Identify which cell holds the provided text, then report its [x, y] central coordinate. 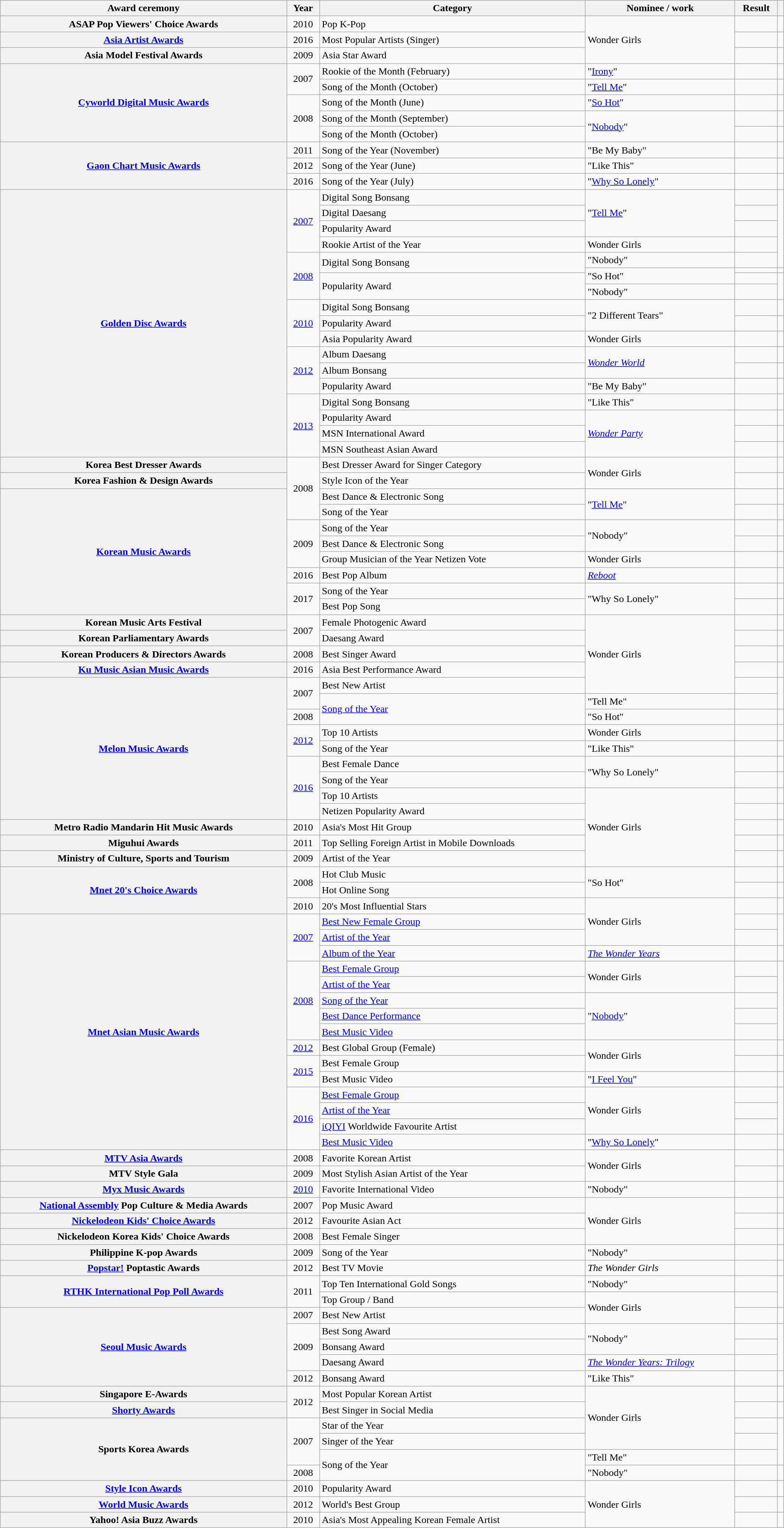
Pop Music Award [452, 1205]
"I Feel You" [660, 1079]
Korean Music Arts Festival [143, 622]
Singapore E-Awards [143, 1394]
Best Dance Performance [452, 1016]
Most Popular Korean Artist [452, 1394]
Star of the Year [452, 1425]
"Irony" [660, 71]
MTV Style Gala [143, 1173]
iQIYI Worldwide Favourite Artist [452, 1126]
MTV Asia Awards [143, 1158]
Style Icon Awards [143, 1489]
Top Group / Band [452, 1300]
Seoul Music Awards [143, 1347]
Korea Best Dresser Awards [143, 465]
Most Stylish Asian Artist of the Year [452, 1173]
Netizen Popularity Award [452, 811]
Rookie of the Month (February) [452, 71]
Wonder World [660, 362]
World Music Awards [143, 1504]
Asia Star Award [452, 55]
Result [756, 8]
Favorite Korean Artist [452, 1158]
"2 Different Tears" [660, 315]
RTHK International Pop Poll Awards [143, 1292]
Nickelodeon Korea Kids' Choice Awards [143, 1237]
Asia's Most Appealing Korean Female Artist [452, 1520]
Best Pop Song [452, 607]
Sports Korea Awards [143, 1449]
Album of the Year [452, 953]
Korean Music Awards [143, 552]
Best Female Dance [452, 764]
MSN International Award [452, 433]
MSN Southeast Asian Award [452, 449]
Favourite Asian Act [452, 1221]
Asia Model Festival Awards [143, 55]
Myx Music Awards [143, 1189]
Hot Online Song [452, 890]
Shorty Awards [143, 1410]
ASAP Pop Viewers' Choice Awards [143, 24]
Rookie Artist of the Year [452, 245]
Top Selling Foreign Artist in Mobile Downloads [452, 843]
Group Musician of the Year Netizen Vote [452, 559]
Mnet Asian Music Awards [143, 1032]
Popstar! Poptastic Awards [143, 1268]
Asia's Most Hit Group [452, 827]
Category [452, 8]
Korean Parliamentary Awards [143, 638]
Pop K-Pop [452, 24]
Philippine K-pop Awards [143, 1252]
Nominee / work [660, 8]
Song of the Year (November) [452, 150]
Favorite International Video [452, 1189]
2013 [303, 425]
Miguhui Awards [143, 843]
Nickelodeon Kids' Choice Awards [143, 1221]
Mnet 20's Choice Awards [143, 890]
Golden Disc Awards [143, 324]
20's Most Influential Stars [452, 906]
Song of the Month (June) [452, 103]
Hot Club Music [452, 874]
Best New Female Group [452, 921]
Melon Music Awards [143, 748]
Song of the Year (July) [452, 181]
Wonder Party [660, 433]
Best Dresser Award for Singer Category [452, 465]
The Wonder Girls [660, 1268]
The Wonder Years [660, 953]
Best Singer in Social Media [452, 1410]
Most Popular Artists (Singer) [452, 40]
Asia Best Performance Award [452, 669]
World's Best Group [452, 1504]
Reboot [660, 575]
Best Global Group (Female) [452, 1048]
Best Song Award [452, 1331]
Female Photogenic Award [452, 622]
Award ceremony [143, 8]
Album Daesang [452, 355]
2017 [303, 599]
Year [303, 8]
Album Bonsang [452, 370]
2015 [303, 1071]
Yahoo! Asia Buzz Awards [143, 1520]
Ministry of Culture, Sports and Tourism [143, 859]
Metro Radio Mandarin Hit Music Awards [143, 827]
Korean Producers & Directors Awards [143, 654]
Gaon Chart Music Awards [143, 166]
Best Pop Album [452, 575]
Style Icon of the Year [452, 481]
Best TV Movie [452, 1268]
Korea Fashion & Design Awards [143, 481]
Ku Music Asian Music Awards [143, 669]
Singer of the Year [452, 1441]
Best Female Singer [452, 1237]
Cyworld Digital Music Awards [143, 103]
Digital Daesang [452, 213]
Best Singer Award [452, 654]
The Wonder Years: Trilogy [660, 1362]
Song of the Year (June) [452, 166]
Top Ten International Gold Songs [452, 1284]
National Assembly Pop Culture & Media Awards [143, 1205]
Asia Artist Awards [143, 40]
Song of the Month (September) [452, 118]
Asia Popularity Award [452, 339]
